Find where the given text appears and provide that cell's center as (X, Y) coordinate. 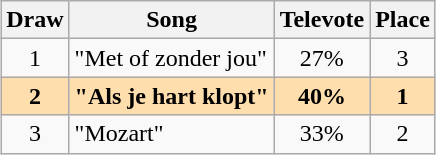
Televote (322, 20)
27% (322, 58)
"Met of zonder jou" (172, 58)
33% (322, 134)
Draw (35, 20)
Place (403, 20)
40% (322, 96)
"Mozart" (172, 134)
"Als je hart klopt" (172, 96)
Song (172, 20)
